Capture the cell that displays the provided text and extract its (X, Y) central coordinate. 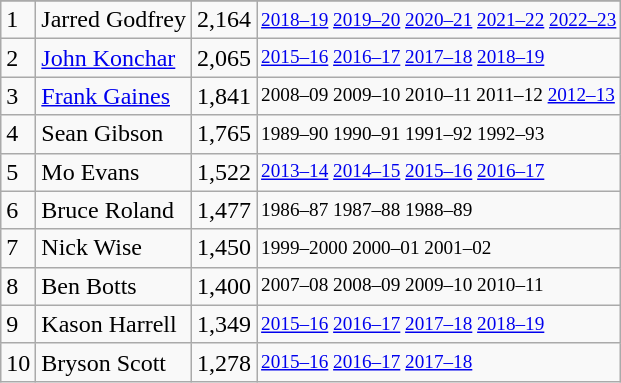
8 (18, 286)
1989–90 1990–91 1991–92 1992–93 (439, 134)
2,065 (224, 58)
2,164 (224, 20)
2007–08 2008–09 2009–10 2010–11 (439, 286)
John Konchar (114, 58)
Jarred Godfrey (114, 20)
3 (18, 96)
1,765 (224, 134)
2015–16 2016–17 2017–18 (439, 362)
1999–2000 2000–01 2001–02 (439, 248)
Kason Harrell (114, 324)
Bruce Roland (114, 210)
1,450 (224, 248)
4 (18, 134)
1,477 (224, 210)
1,522 (224, 172)
10 (18, 362)
Frank Gaines (114, 96)
Nick Wise (114, 248)
Ben Botts (114, 286)
Mo Evans (114, 172)
1986–87 1987–88 1988–89 (439, 210)
9 (18, 324)
1,841 (224, 96)
7 (18, 248)
2018–19 2019–20 2020–21 2021–22 2022–23 (439, 20)
6 (18, 210)
1,400 (224, 286)
2 (18, 58)
5 (18, 172)
2008–09 2009–10 2010–11 2011–12 2012–13 (439, 96)
2013–14 2014–15 2015–16 2016–17 (439, 172)
1 (18, 20)
1,349 (224, 324)
Bryson Scott (114, 362)
1,278 (224, 362)
Sean Gibson (114, 134)
